Capture the cell that displays the provided text and extract its (x, y) central coordinate. 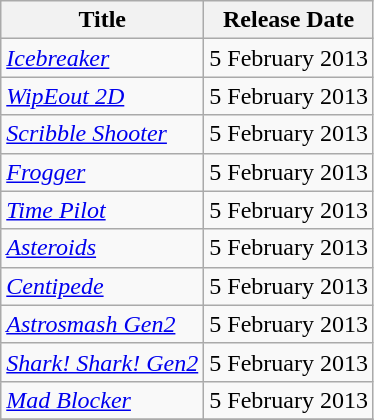
Astrosmash Gen2 (102, 324)
Asteroids (102, 248)
Scribble Shooter (102, 134)
Time Pilot (102, 210)
Mad Blocker (102, 400)
Frogger (102, 172)
Release Date (289, 20)
WipEout 2D (102, 96)
Icebreaker (102, 58)
Centipede (102, 286)
Title (102, 20)
Shark! Shark! Gen2 (102, 362)
